Locate the cell with the specified text and output its [x, y] center coordinate. 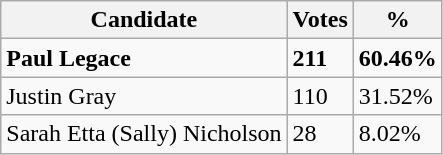
Candidate [144, 20]
% [398, 20]
Justin Gray [144, 96]
Votes [320, 20]
110 [320, 96]
Sarah Etta (Sally) Nicholson [144, 134]
31.52% [398, 96]
60.46% [398, 58]
28 [320, 134]
8.02% [398, 134]
211 [320, 58]
Paul Legace [144, 58]
